Extract the [X, Y] coordinate from the center of the cell holding the provided text.  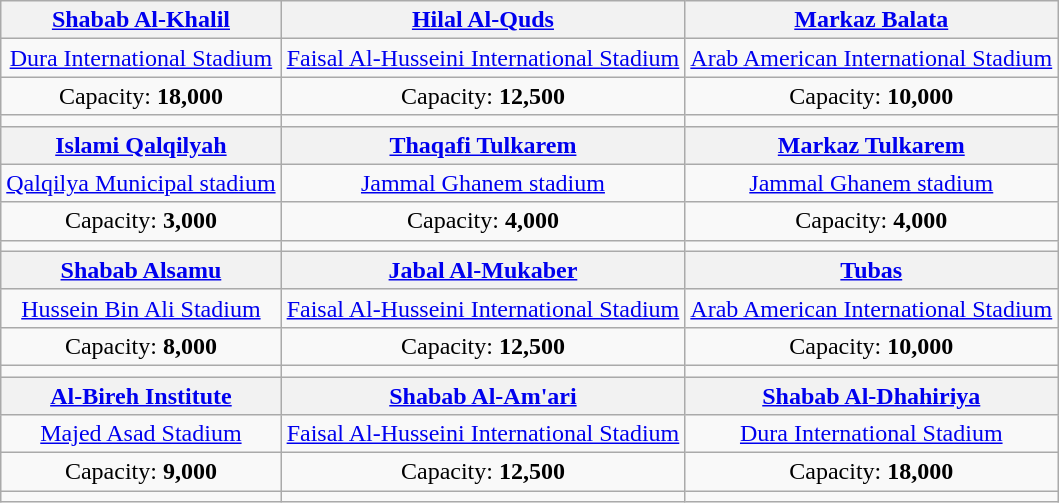
Al-Bireh Institute [141, 395]
Islami Qalqilyah [141, 145]
Hussein Bin Ali Stadium [141, 308]
Shabab Alsamu [141, 270]
Hilal Al-Quds [483, 20]
Capacity: 9,000 [141, 472]
Majed Asad Stadium [141, 434]
Capacity: 8,000 [141, 346]
Thaqafi Tulkarem [483, 145]
Shabab Al-Dhahiriya [872, 395]
Markaz Tulkarem [872, 145]
Markaz Balata [872, 20]
Shabab Al-Khalil [141, 20]
Qalqilya Municipal stadium [141, 183]
Jabal Al-Mukaber [483, 270]
Tubas [872, 270]
Capacity: 3,000 [141, 221]
Shabab Al-Am'ari [483, 395]
